Return the [X, Y] coordinate for the center point of the cell that contains the specified text.  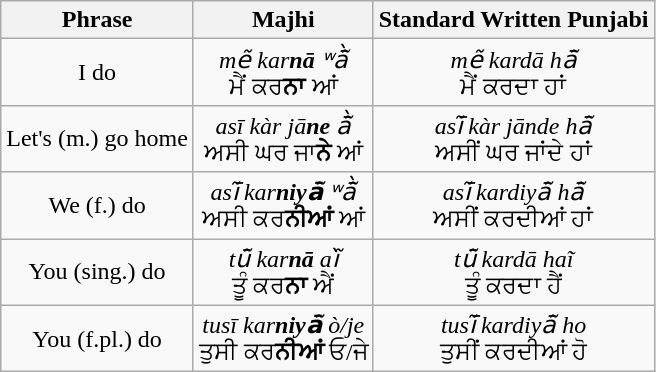
mẽ kardā hā̃ਮੈਂ ਕਰਦਾ ਹਾਂ [514, 72]
You (f.pl.) do [98, 338]
You (sing.) do [98, 272]
Let's (m.) go home [98, 138]
mẽ karnā ʷā̃̀ਮੈਂ ਕਰਨਾ ਆਂ [283, 72]
tū̃ kardā haĩਤੂੰ ਕਰਦਾ ਹੈਂ [514, 272]
tū̃ karnā aĩ̀ਤੂੰ ਕਰਨਾ ਐਂ [283, 272]
Phrase [98, 20]
asī kàr jāne ā̃̀ਅਸੀ ਘਰ ਜਾਨੇ ਆਂ [283, 138]
Standard Written Punjabi [514, 20]
Majhi [283, 20]
tusī karniyā̃ ò/jeਤੁਸੀ ਕਰਨੀਆਂ ਓ/ਜੇ [283, 338]
tusī̃ kardiyā̃ hoਤੁਸੀਂ ਕਰਦੀਆਂ ਹੋ [514, 338]
We (f.) do [98, 206]
asī̃ kàr jānde hā̃ਅਸੀਂ ਘਰ ਜਾਂਦੇ ਹਾਂ [514, 138]
I do [98, 72]
asī̃ karniyā̃ ʷā̃̀ਅਸੀ ਕਰਨੀਆਂ ਆਂ [283, 206]
asī̃ kardiyā̃ hā̃ਅਸੀਂ ਕਰਦੀਆਂ ਹਾਂ [514, 206]
